For the text-containing cell, return its midpoint in (x, y) coordinate format. 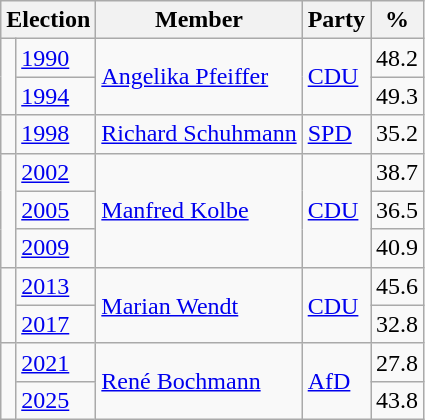
SPD (336, 134)
1998 (56, 134)
AfD (336, 381)
René Bochmann (199, 381)
32.8 (398, 324)
40.9 (398, 248)
27.8 (398, 362)
Marian Wendt (199, 305)
43.8 (398, 400)
2002 (56, 172)
Richard Schuhmann (199, 134)
35.2 (398, 134)
48.2 (398, 58)
2017 (56, 324)
36.5 (398, 210)
45.6 (398, 286)
Manfred Kolbe (199, 210)
Election (48, 20)
Member (199, 20)
% (398, 20)
1990 (56, 58)
38.7 (398, 172)
1994 (56, 96)
2025 (56, 400)
2009 (56, 248)
2021 (56, 362)
Party (336, 20)
Angelika Pfeiffer (199, 77)
2005 (56, 210)
2013 (56, 286)
49.3 (398, 96)
